Extract the [x, y] coordinate from the center of the cell holding the provided text.  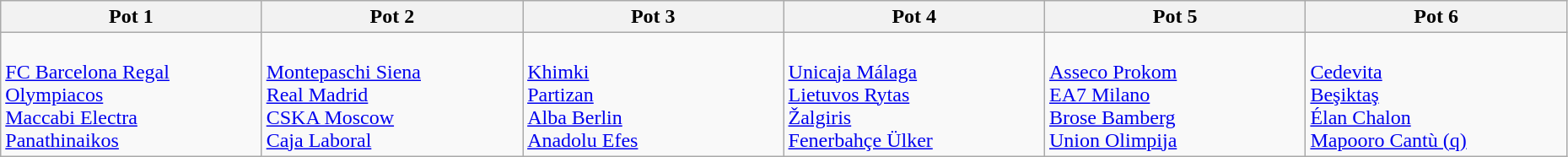
Pot 1 [132, 17]
Pot 3 [653, 17]
Pot 5 [1174, 17]
FC Barcelona Regal Olympiacos Maccabi Electra Panathinaikos [132, 95]
Cedevita Beşiktaş Élan Chalon Mapooro Cantù (q) [1436, 95]
Khimki Partizan Alba Berlin Anadolu Efes [653, 95]
Unicaja Málaga Lietuvos Rytas Žalgiris Fenerbahçe Ülker [914, 95]
Asseco Prokom EA7 Milano Brose Bamberg Union Olimpija [1174, 95]
Pot 6 [1436, 17]
Pot 4 [914, 17]
Montepaschi Siena Real Madrid CSKA Moscow Caja Laboral [391, 95]
Pot 2 [391, 17]
